For the text-containing cell, return its midpoint in (X, Y) coordinate format. 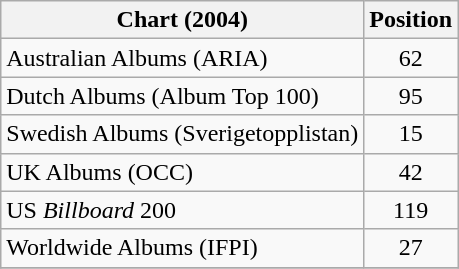
15 (411, 134)
95 (411, 96)
US Billboard 200 (182, 210)
Chart (2004) (182, 20)
Position (411, 20)
Australian Albums (ARIA) (182, 58)
Swedish Albums (Sverigetopplistan) (182, 134)
27 (411, 248)
42 (411, 172)
62 (411, 58)
Dutch Albums (Album Top 100) (182, 96)
Worldwide Albums (IFPI) (182, 248)
119 (411, 210)
UK Albums (OCC) (182, 172)
